From the cell containing the given text, extract its center point as (X, Y) coordinate. 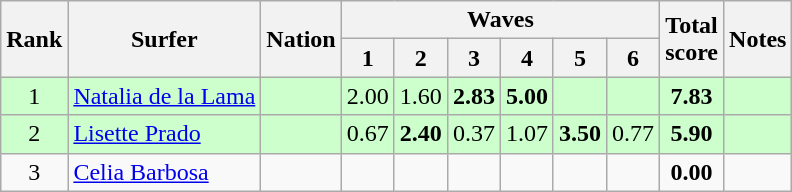
3.50 (580, 134)
Rank (34, 39)
0.77 (634, 134)
Celia Barbosa (164, 172)
2.00 (368, 96)
Waves (500, 20)
1.60 (420, 96)
Nation (301, 39)
0.37 (474, 134)
0.00 (692, 172)
5 (580, 58)
2.83 (474, 96)
5.00 (526, 96)
Surfer (164, 39)
Lisette Prado (164, 134)
Natalia de la Lama (164, 96)
Notes (758, 39)
7.83 (692, 96)
6 (634, 58)
2.40 (420, 134)
0.67 (368, 134)
4 (526, 58)
1.07 (526, 134)
Totalscore (692, 39)
5.90 (692, 134)
